Scan for the cell matching the given text and deliver its [x, y] coordinate at center. 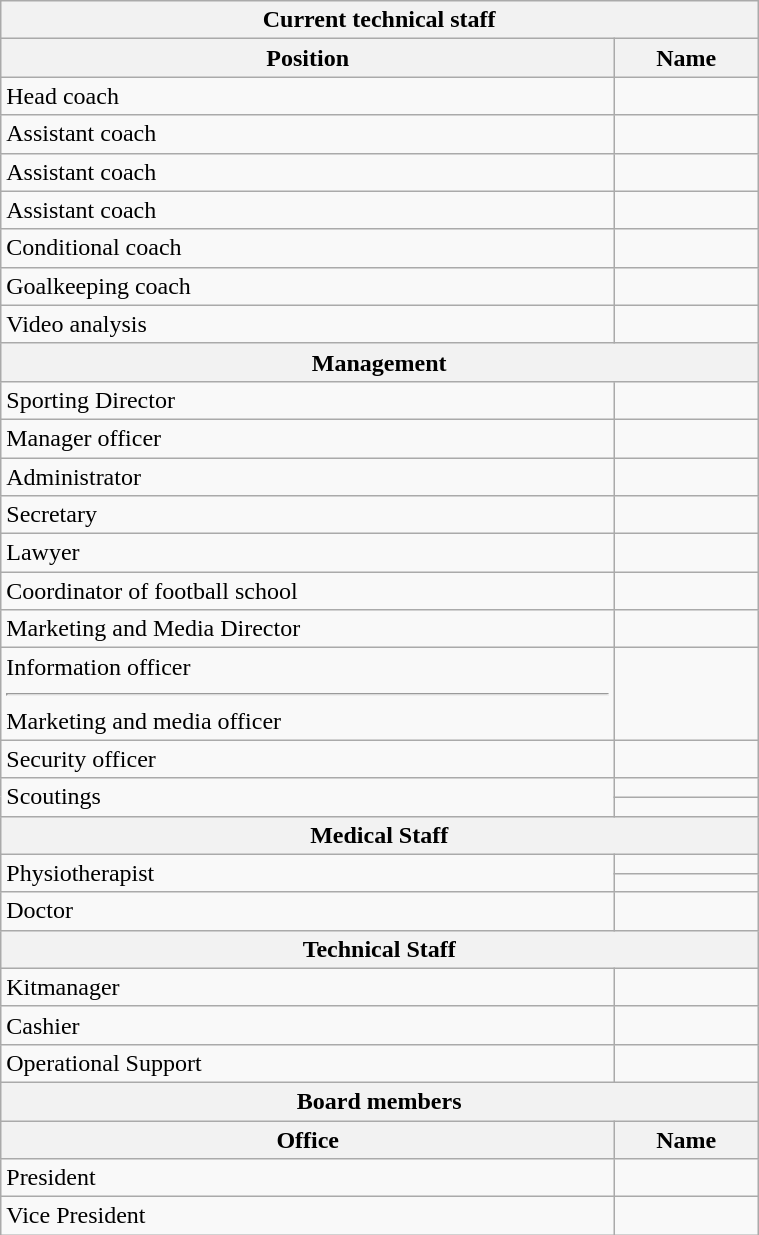
Marketing and Media Director [308, 629]
Sporting Director [308, 400]
Conditional coach [308, 248]
Video analysis [308, 324]
Security officer [308, 759]
Operational Support [308, 1063]
Position [308, 58]
Doctor [308, 911]
Kitmanager [308, 987]
Medical Staff [380, 835]
Vice President [308, 1216]
Goalkeeping coach [308, 286]
Manager officer [308, 438]
Lawyer [308, 553]
Technical Staff [380, 949]
Cashier [308, 1025]
Head coach [308, 96]
Board members [380, 1101]
Information officerMarketing and media officer [308, 694]
Physiotherapist [308, 873]
Management [380, 362]
Scoutings [308, 797]
Office [308, 1139]
Current technical staff [380, 20]
Secretary [308, 515]
Administrator [308, 477]
President [308, 1178]
Coordinator of football school [308, 591]
